Capture the cell that displays the provided text and extract its [x, y] central coordinate. 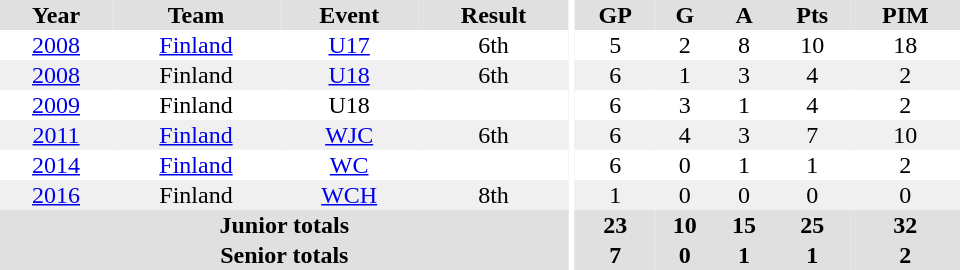
PIM [906, 15]
WCH [349, 195]
8th [493, 195]
32 [906, 225]
15 [744, 225]
Year [56, 15]
23 [615, 225]
G [684, 15]
Result [493, 15]
Junior totals [284, 225]
WJC [349, 135]
U17 [349, 45]
8 [744, 45]
GP [615, 15]
2016 [56, 195]
2011 [56, 135]
18 [906, 45]
A [744, 15]
WC [349, 165]
5 [615, 45]
Senior totals [284, 255]
Team [196, 15]
25 [812, 225]
2014 [56, 165]
Event [349, 15]
2009 [56, 105]
Pts [812, 15]
